From the cell containing the given text, extract its center point as (x, y) coordinate. 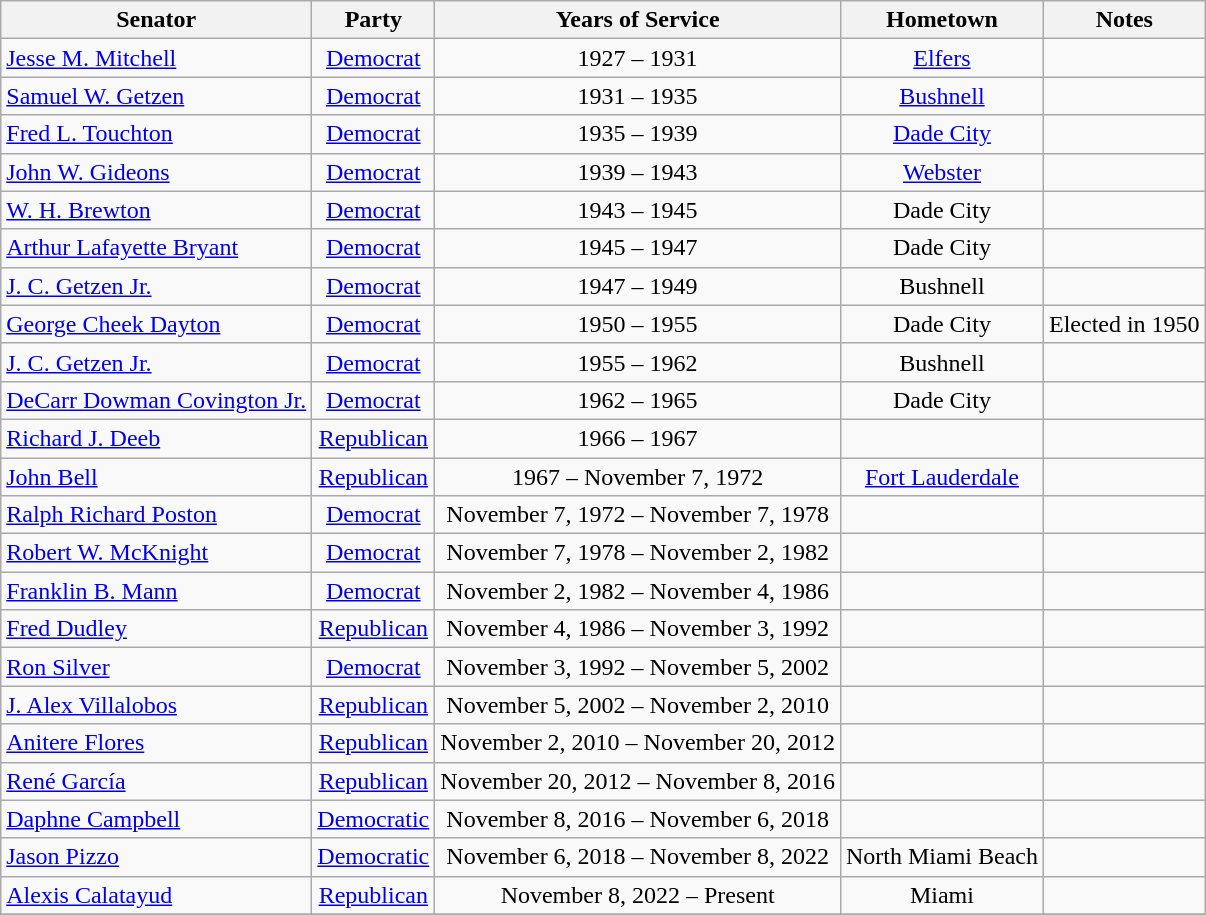
November 5, 2002 – November 2, 2010 (638, 705)
November 7, 1978 – November 2, 1982 (638, 553)
Fred Dudley (156, 629)
Ron Silver (156, 667)
1927 – 1931 (638, 58)
John W. Gideons (156, 172)
1947 – 1949 (638, 286)
Anitere Flores (156, 743)
W. H. Brewton (156, 210)
Daphne Campbell (156, 819)
Samuel W. Getzen (156, 96)
Ralph Richard Poston (156, 515)
George Cheek Dayton (156, 324)
Notes (1124, 20)
1962 – 1965 (638, 400)
November 4, 1986 – November 3, 1992 (638, 629)
1931 – 1935 (638, 96)
November 2, 2010 – November 20, 2012 (638, 743)
1966 – 1967 (638, 438)
1945 – 1947 (638, 248)
J. Alex Villalobos (156, 705)
North Miami Beach (942, 857)
November 7, 1972 – November 7, 1978 (638, 515)
Franklin B. Mann (156, 591)
Webster (942, 172)
Elfers (942, 58)
November 20, 2012 – November 8, 2016 (638, 781)
1967 – November 7, 1972 (638, 477)
Alexis Calatayud (156, 895)
Jason Pizzo (156, 857)
Miami (942, 895)
Robert W. McKnight (156, 553)
René García (156, 781)
November 8, 2016 – November 6, 2018 (638, 819)
1955 – 1962 (638, 362)
1939 – 1943 (638, 172)
Fred L. Touchton (156, 134)
November 3, 1992 – November 5, 2002 (638, 667)
1943 – 1945 (638, 210)
Arthur Lafayette Bryant (156, 248)
Senator (156, 20)
Richard J. Deeb (156, 438)
John Bell (156, 477)
November 6, 2018 – November 8, 2022 (638, 857)
Years of Service (638, 20)
November 2, 1982 – November 4, 1986 (638, 591)
Hometown (942, 20)
Fort Lauderdale (942, 477)
1950 – 1955 (638, 324)
Elected in 1950 (1124, 324)
Party (374, 20)
1935 – 1939 (638, 134)
November 8, 2022 – Present (638, 895)
DeCarr Dowman Covington Jr. (156, 400)
Jesse M. Mitchell (156, 58)
